Scan for the cell matching the given text and deliver its (x, y) coordinate at center. 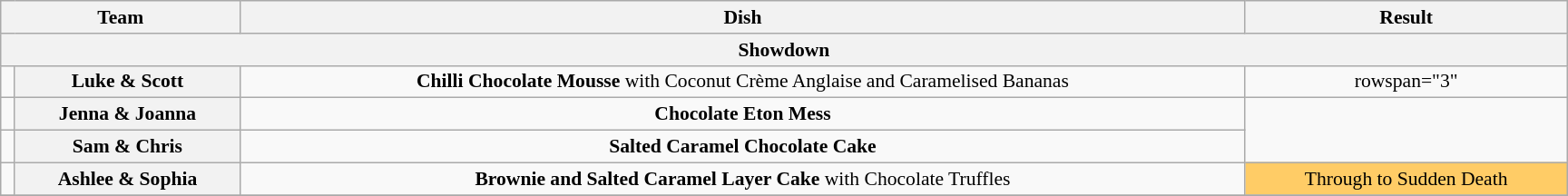
rowspan="3" (1406, 82)
Dish (742, 17)
Result (1406, 17)
Team (121, 17)
Brownie and Salted Caramel Layer Cake with Chocolate Truffles (742, 179)
Chilli Chocolate Mousse with Coconut Crème Anglaise and Caramelised Bananas (742, 82)
Through to Sudden Death (1406, 179)
Ashlee & Sophia (127, 179)
Showdown (784, 50)
Jenna & Joanna (127, 114)
Salted Caramel Chocolate Cake (742, 147)
Luke & Scott (127, 82)
Chocolate Eton Mess (742, 114)
Sam & Chris (127, 147)
